Scan for the cell matching the given text and deliver its (x, y) coordinate at center. 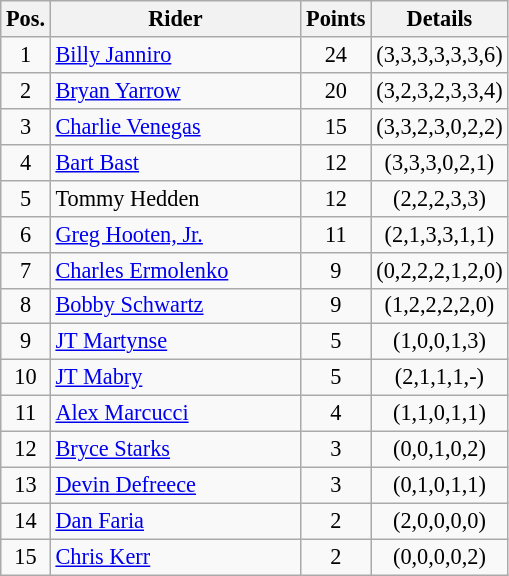
(3,3,3,3,3,3,6) (440, 55)
Charles Ermolenko (175, 270)
(1,1,0,1,1) (440, 414)
(3,3,2,3,0,2,2) (440, 126)
JT Martynse (175, 342)
14 (26, 521)
1 (26, 55)
(0,1,0,1,1) (440, 485)
Billy Janniro (175, 55)
(2,1,1,1,-) (440, 378)
(2,0,0,0,0) (440, 521)
Rider (175, 19)
Bobby Schwartz (175, 306)
(0,0,1,0,2) (440, 450)
JT Mabry (175, 378)
(1,2,2,2,2,0) (440, 306)
6 (26, 234)
Greg Hooten, Jr. (175, 234)
(1,0,0,1,3) (440, 342)
10 (26, 378)
(2,1,3,3,1,1) (440, 234)
Chris Kerr (175, 557)
13 (26, 485)
Pos. (26, 19)
Bryan Yarrow (175, 90)
Bart Bast (175, 162)
20 (336, 90)
Bryce Starks (175, 450)
24 (336, 55)
Dan Faria (175, 521)
Alex Marcucci (175, 414)
(0,0,0,0,2) (440, 557)
(0,2,2,2,1,2,0) (440, 270)
7 (26, 270)
Charlie Venegas (175, 126)
(3,3,3,0,2,1) (440, 162)
8 (26, 306)
(2,2,2,3,3) (440, 198)
Points (336, 19)
(3,2,3,2,3,3,4) (440, 90)
Details (440, 19)
Tommy Hedden (175, 198)
Devin Defreece (175, 485)
